Locate the cell with the specified text and output its (x, y) center coordinate. 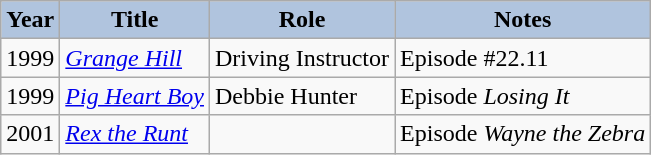
Rex the Runt (135, 134)
Debbie Hunter (302, 96)
Role (302, 20)
Notes (523, 20)
Episode Wayne the Zebra (523, 134)
Year (30, 20)
2001 (30, 134)
Episode Losing It (523, 96)
Title (135, 20)
Episode #22.11 (523, 58)
Driving Instructor (302, 58)
Pig Heart Boy (135, 96)
Grange Hill (135, 58)
